Determine the [x, y] coordinate at the center of the cell enclosing the given text.  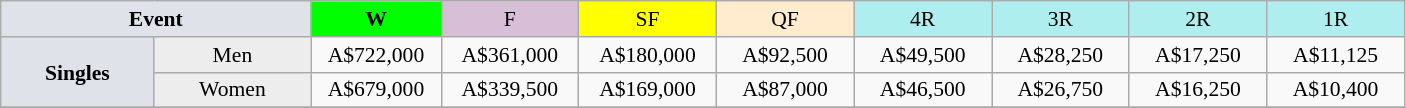
3R [1061, 19]
A$26,750 [1061, 90]
A$17,250 [1198, 55]
F [510, 19]
Men [232, 55]
A$87,000 [785, 90]
A$46,500 [923, 90]
A$49,500 [923, 55]
Women [232, 90]
W [376, 19]
A$722,000 [376, 55]
A$180,000 [648, 55]
SF [648, 19]
4R [923, 19]
A$361,000 [510, 55]
Singles [78, 72]
2R [1198, 19]
Event [156, 19]
A$339,500 [510, 90]
A$16,250 [1198, 90]
A$679,000 [376, 90]
A$169,000 [648, 90]
A$11,125 [1336, 55]
A$10,400 [1336, 90]
A$92,500 [785, 55]
A$28,250 [1061, 55]
1R [1336, 19]
QF [785, 19]
